Scan for the cell matching the given text and deliver its [X, Y] coordinate at center. 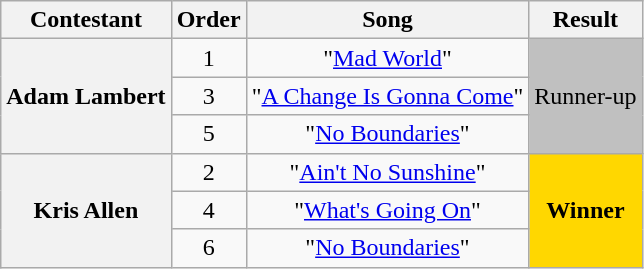
Runner-up [586, 96]
2 [208, 172]
1 [208, 58]
"What's Going On" [388, 210]
Adam Lambert [86, 96]
Contestant [86, 20]
6 [208, 248]
3 [208, 96]
"A Change Is Gonna Come" [388, 96]
5 [208, 134]
"Ain't No Sunshine" [388, 172]
4 [208, 210]
Order [208, 20]
Kris Allen [86, 210]
"Mad World" [388, 58]
Winner [586, 210]
Song [388, 20]
Result [586, 20]
